Detect which cell encompasses the target text, then output its [X, Y] center coordinate. 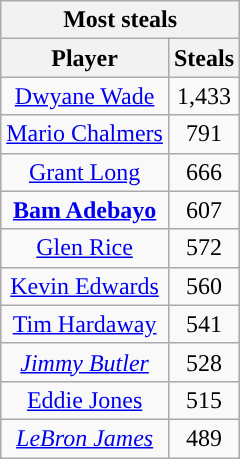
Mario Chalmers [85, 134]
541 [204, 324]
Dwyane Wade [85, 96]
Bam Adebayo [85, 210]
LeBron James [85, 438]
Eddie Jones [85, 400]
Player [85, 58]
528 [204, 362]
Most steals [120, 20]
560 [204, 286]
Kevin Edwards [85, 286]
Glen Rice [85, 248]
Steals [204, 58]
572 [204, 248]
791 [204, 134]
666 [204, 172]
Tim Hardaway [85, 324]
515 [204, 400]
Grant Long [85, 172]
607 [204, 210]
489 [204, 438]
1,433 [204, 96]
Jimmy Butler [85, 362]
